For the text-containing cell, return its midpoint in (x, y) coordinate format. 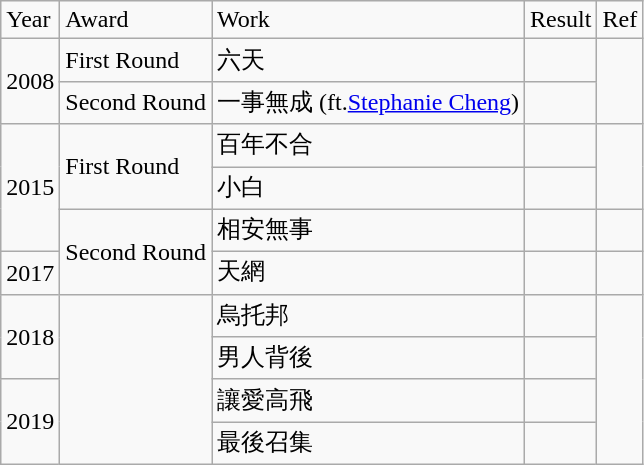
六天 (368, 60)
相安無事 (368, 230)
Year (30, 20)
最後召集 (368, 444)
天網 (368, 274)
Award (136, 20)
2015 (30, 188)
2017 (30, 274)
Work (368, 20)
百年不合 (368, 146)
2019 (30, 422)
讓愛高飛 (368, 400)
Result (561, 20)
烏托邦 (368, 316)
一事無成 (ft.Stephanie Cheng) (368, 102)
男人背後 (368, 358)
Ref (620, 20)
2008 (30, 82)
2018 (30, 336)
小白 (368, 188)
